For the text-containing cell, return its midpoint in (x, y) coordinate format. 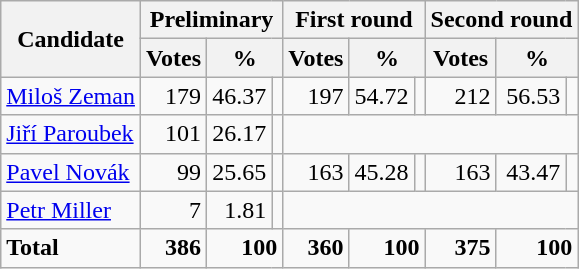
Jiří Paroubek (71, 134)
375 (460, 248)
212 (460, 96)
197 (316, 96)
Miloš Zeman (71, 96)
101 (173, 134)
360 (316, 248)
25.65 (240, 172)
7 (173, 210)
56.53 (531, 96)
1.81 (240, 210)
54.72 (382, 96)
99 (173, 172)
Total (71, 248)
45.28 (382, 172)
46.37 (240, 96)
386 (173, 248)
First round (354, 20)
43.47 (531, 172)
Candidate (71, 39)
Preliminary (211, 20)
Pavel Novák (71, 172)
Petr Miller (71, 210)
Second round (502, 20)
26.17 (240, 134)
179 (173, 96)
